Locate the cell with the specified text and output its [X, Y] center coordinate. 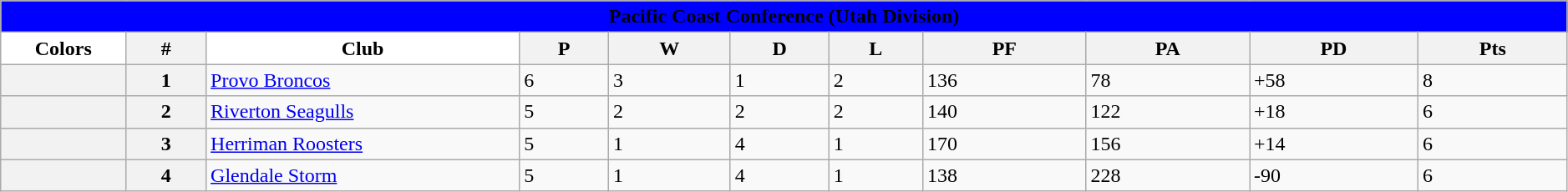
PA [1168, 48]
W [670, 48]
Pts [1492, 48]
228 [1168, 175]
Provo Broncos [363, 80]
138 [1004, 175]
8 [1492, 80]
Glendale Storm [363, 175]
Club [363, 48]
L [875, 48]
Pacific Coast Conference (Utah Division) [784, 17]
Riverton Seagulls [363, 112]
+14 [1334, 144]
136 [1004, 80]
PD [1334, 48]
-90 [1334, 175]
+58 [1334, 80]
Colors [63, 48]
122 [1168, 112]
170 [1004, 144]
# [166, 48]
78 [1168, 80]
+18 [1334, 112]
Herriman Roosters [363, 144]
PF [1004, 48]
140 [1004, 112]
P [565, 48]
D [779, 48]
156 [1168, 144]
